Identify which cell holds the provided text, then report its (X, Y) central coordinate. 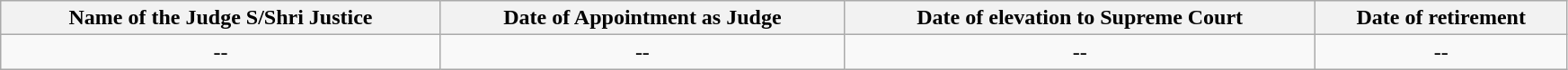
Date of elevation to Supreme Court (1080, 18)
Date of Appointment as Judge (642, 18)
Name of the Judge S/Shri Justice (221, 18)
Date of retirement (1441, 18)
